Capture the cell that displays the provided text and extract its [x, y] central coordinate. 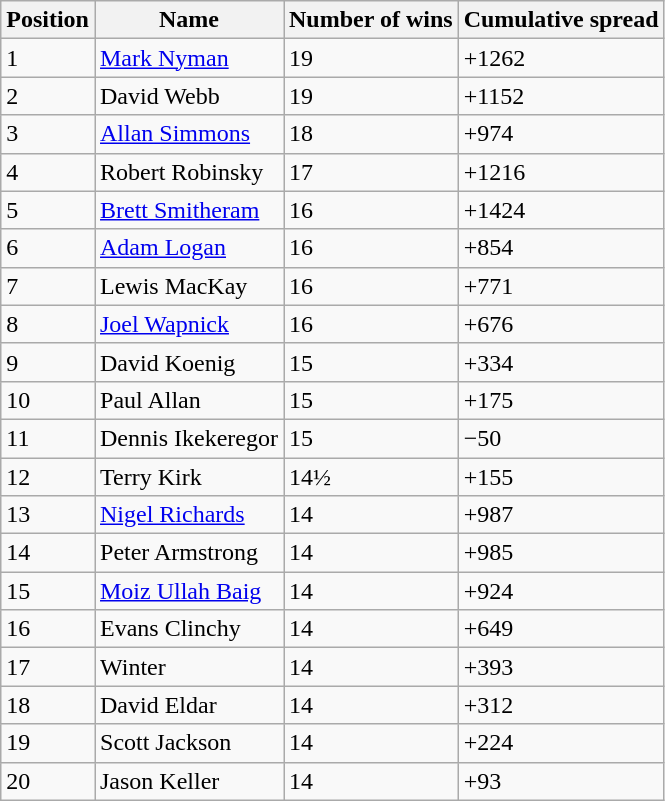
+987 [561, 515]
+1216 [561, 172]
David Koenig [188, 362]
Name [188, 20]
+334 [561, 362]
+649 [561, 629]
Position [48, 20]
+155 [561, 477]
3 [48, 134]
+985 [561, 553]
20 [48, 781]
+312 [561, 705]
+974 [561, 134]
1 [48, 58]
5 [48, 210]
11 [48, 438]
Adam Logan [188, 248]
Peter Armstrong [188, 553]
Lewis MacKay [188, 286]
10 [48, 400]
+175 [561, 400]
2 [48, 96]
Nigel Richards [188, 515]
+93 [561, 781]
Mark Nyman [188, 58]
+1424 [561, 210]
+676 [561, 324]
6 [48, 248]
14½ [372, 477]
+1152 [561, 96]
+924 [561, 591]
Allan Simmons [188, 134]
4 [48, 172]
+224 [561, 743]
Terry Kirk [188, 477]
12 [48, 477]
Cumulative spread [561, 20]
Dennis Ikekeregor [188, 438]
Jason Keller [188, 781]
+1262 [561, 58]
David Webb [188, 96]
+854 [561, 248]
Scott Jackson [188, 743]
−50 [561, 438]
Paul Allan [188, 400]
8 [48, 324]
David Eldar [188, 705]
+771 [561, 286]
+393 [561, 667]
Winter [188, 667]
9 [48, 362]
Joel Wapnick [188, 324]
Evans Clinchy [188, 629]
Brett Smitheram [188, 210]
Robert Robinsky [188, 172]
7 [48, 286]
13 [48, 515]
Moiz Ullah Baig [188, 591]
Number of wins [372, 20]
